Search for the cell housing the specified text and yield its (X, Y) center coordinate. 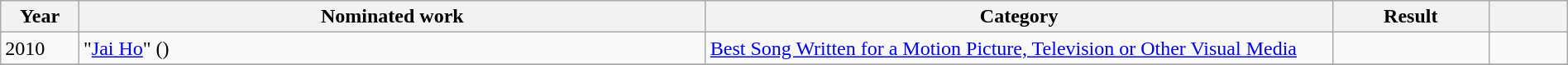
Year (40, 17)
Category (1019, 17)
"Jai Ho" () (392, 48)
Best Song Written for a Motion Picture, Television or Other Visual Media (1019, 48)
2010 (40, 48)
Nominated work (392, 17)
Result (1411, 17)
